Return the [X, Y] coordinate for the center point of the cell that contains the specified text.  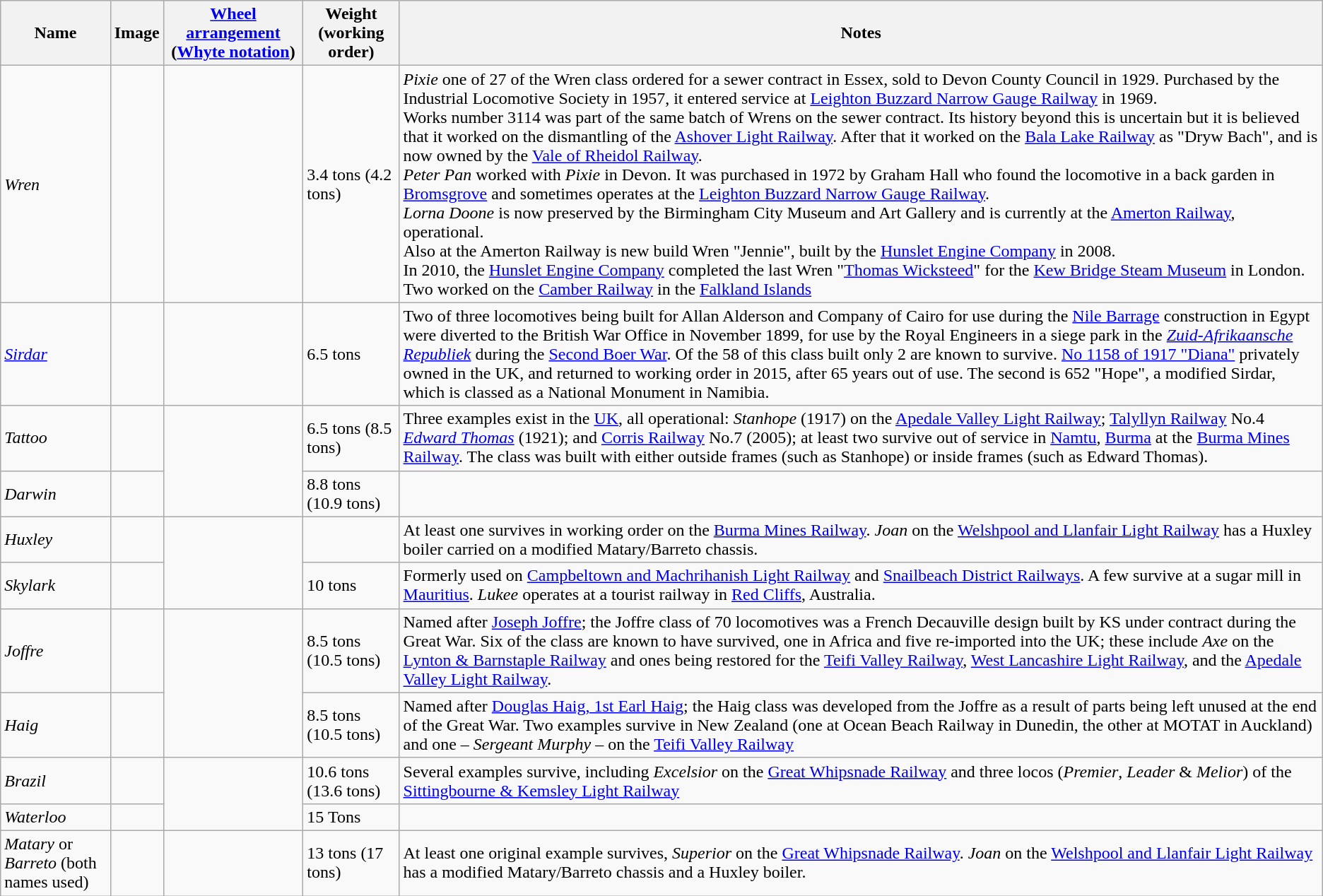
Haig [55, 725]
Matary or Barreto (both names used) [55, 863]
13 tons (17 tons) [351, 863]
Wren [55, 184]
Weight (working order) [351, 33]
Sirdar [55, 354]
10 tons [351, 585]
Joffre [55, 650]
10.6 tons (13.6 tons) [351, 780]
15 Tons [351, 817]
Wheel arrangement (Whyte notation) [233, 33]
Image [137, 33]
Skylark [55, 585]
Darwin [55, 493]
8.8 tons (10.9 tons) [351, 493]
6.5 tons (8.5 tons) [351, 438]
Name [55, 33]
Brazil [55, 780]
Waterloo [55, 817]
Tattoo [55, 438]
Notes [861, 33]
6.5 tons [351, 354]
Huxley [55, 540]
3.4 tons (4.2 tons) [351, 184]
